Search for the cell housing the specified text and yield its (x, y) center coordinate. 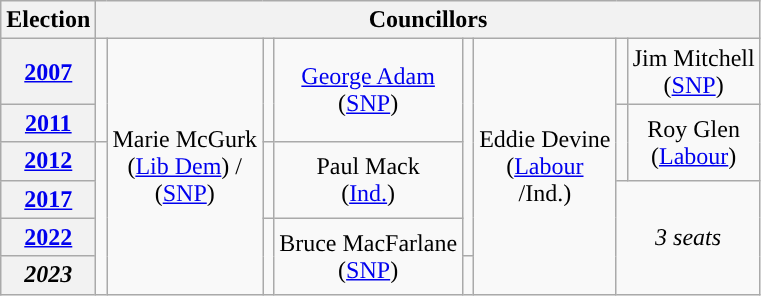
Election (48, 20)
Bruce MacFarlane(SNP) (368, 256)
Councillors (428, 20)
2022 (48, 237)
2011 (48, 123)
3 seats (688, 237)
2012 (48, 161)
2017 (48, 199)
Eddie Devine(Labour/Ind.) (545, 166)
2023 (48, 275)
Paul Mack(Ind.) (368, 180)
2007 (48, 72)
Jim Mitchell(SNP) (694, 72)
Marie McGurk(Lib Dem) /(SNP) (185, 166)
George Adam(SNP) (368, 90)
Roy Glen(Labour) (694, 142)
